Pinpoint the cell where the given text exists, returning its [X, Y] midpoint coordinate. 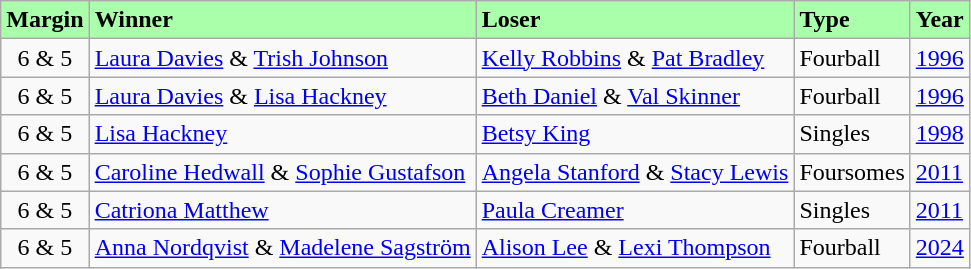
Alison Lee & Lexi Thompson [635, 248]
Laura Davies & Lisa Hackney [282, 96]
Anna Nordqvist & Madelene Sagström [282, 248]
Type [852, 20]
1998 [940, 134]
Catriona Matthew [282, 210]
Caroline Hedwall & Sophie Gustafson [282, 172]
Betsy King [635, 134]
Foursomes [852, 172]
Loser [635, 20]
Laura Davies & Trish Johnson [282, 58]
Beth Daniel & Val Skinner [635, 96]
Winner [282, 20]
Margin [45, 20]
Kelly Robbins & Pat Bradley [635, 58]
Lisa Hackney [282, 134]
Angela Stanford & Stacy Lewis [635, 172]
Year [940, 20]
2024 [940, 248]
Paula Creamer [635, 210]
